Find where the given text appears and provide that cell's center as [x, y] coordinate. 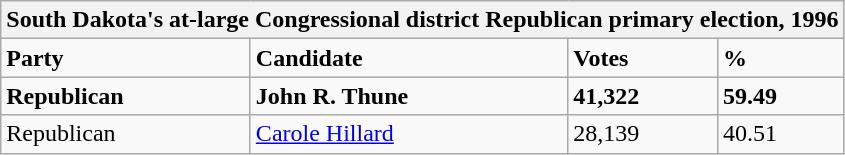
Party [126, 58]
28,139 [643, 134]
John R. Thune [408, 96]
59.49 [781, 96]
Votes [643, 58]
% [781, 58]
40.51 [781, 134]
41,322 [643, 96]
Carole Hillard [408, 134]
Candidate [408, 58]
South Dakota's at-large Congressional district Republican primary election, 1996 [422, 20]
